Search for the cell housing the specified text and yield its (x, y) center coordinate. 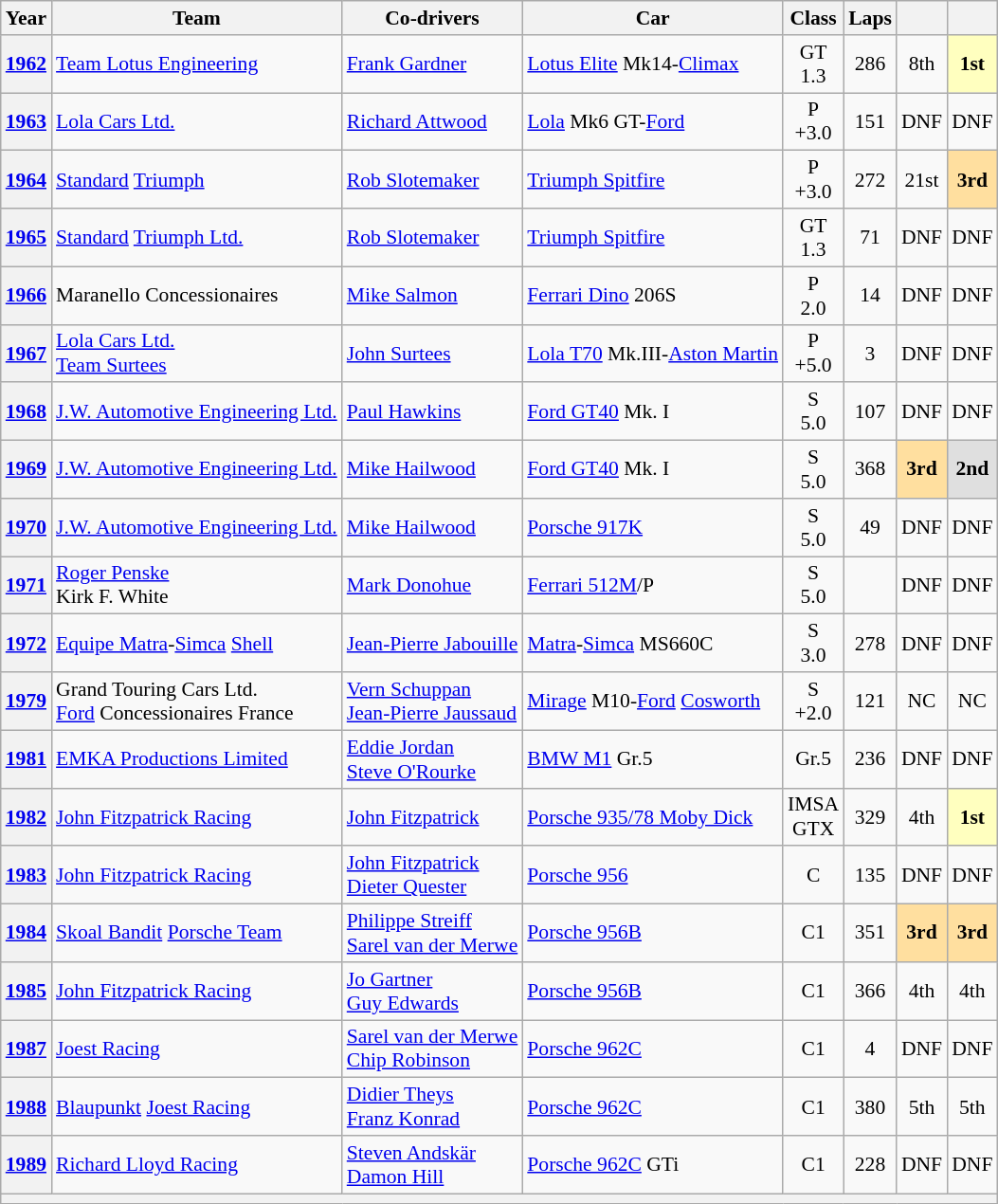
Lola Cars Ltd. Team Surtees (197, 353)
Paul Hawkins (432, 411)
Richard Attwood (432, 121)
1969 (27, 470)
Frank Gardner (432, 64)
C (813, 876)
49 (870, 527)
Maranello Concessionaires (197, 296)
286 (870, 64)
236 (870, 758)
135 (870, 876)
366 (870, 992)
228 (870, 1164)
Class (813, 18)
Team (197, 18)
121 (870, 702)
1971 (27, 586)
1987 (27, 1049)
1985 (27, 992)
John Surtees (432, 353)
Co-drivers (432, 18)
4 (870, 1049)
Vern Schuppan Jean-Pierre Jaussaud (432, 702)
368 (870, 470)
Grand Touring Cars Ltd. Ford Concessionaires France (197, 702)
14 (870, 296)
Porsche 962C GTi (652, 1164)
Joest Racing (197, 1049)
Jo Gartner Guy Edwards (432, 992)
1967 (27, 353)
107 (870, 411)
John Fitzpatrick Dieter Quester (432, 876)
Steven Andskär Damon Hill (432, 1164)
EMKA Productions Limited (197, 758)
BMW M1 Gr.5 (652, 758)
IMSAGTX (813, 817)
1963 (27, 121)
1968 (27, 411)
P2.0 (813, 296)
Mark Donohue (432, 586)
John Fitzpatrick (432, 817)
151 (870, 121)
1989 (27, 1164)
Didier Theys Franz Konrad (432, 1107)
1970 (27, 527)
P+5.0 (813, 353)
Team Lotus Engineering (197, 64)
1982 (27, 817)
Car (652, 18)
Porsche 917K (652, 527)
2nd (972, 470)
Equipe Matra-Simca Shell (197, 643)
Blaupunkt Joest Racing (197, 1107)
1965 (27, 237)
1964 (27, 180)
Gr.5 (813, 758)
Lotus Elite Mk14-Climax (652, 64)
329 (870, 817)
Porsche 956 (652, 876)
Eddie Jordan Steve O'Rourke (432, 758)
3 (870, 353)
Sarel van der Merwe Chip Robinson (432, 1049)
Mike Salmon (432, 296)
Jean-Pierre Jabouille (432, 643)
Ferrari 512M/P (652, 586)
Year (27, 18)
1983 (27, 876)
272 (870, 180)
8th (921, 64)
Standard Triumph Ltd. (197, 237)
Philippe Streiff Sarel van der Merwe (432, 933)
21st (921, 180)
Matra-Simca MS660C (652, 643)
Lola Mk6 GT-Ford (652, 121)
Mirage M10-Ford Cosworth (652, 702)
Ferrari Dino 206S (652, 296)
Standard Triumph (197, 180)
Roger Penske Kirk F. White (197, 586)
1984 (27, 933)
Porsche 935/78 Moby Dick (652, 817)
S+2.0 (813, 702)
1988 (27, 1107)
1972 (27, 643)
Richard Lloyd Racing (197, 1164)
Lola Cars Ltd. (197, 121)
1981 (27, 758)
380 (870, 1107)
71 (870, 237)
1966 (27, 296)
1979 (27, 702)
Laps (870, 18)
278 (870, 643)
1962 (27, 64)
S3.0 (813, 643)
351 (870, 933)
Skoal Bandit Porsche Team (197, 933)
Lola T70 Mk.III-Aston Martin (652, 353)
